Extract the [x, y] coordinate from the center of the cell holding the provided text.  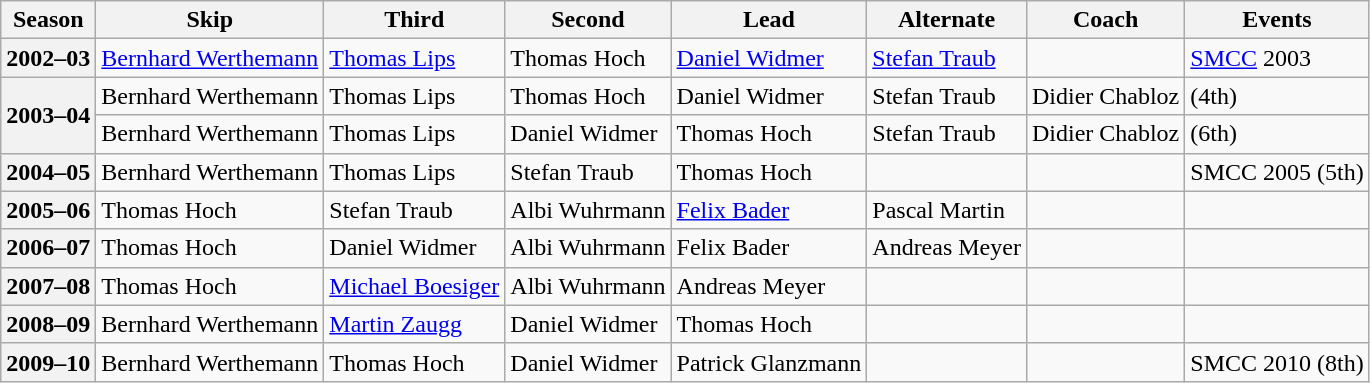
(4th) [1277, 96]
SMCC 2010 (8th) [1277, 362]
SMCC 2005 (5th) [1277, 172]
Martin Zaugg [414, 324]
Patrick Glanzmann [769, 362]
2006–07 [48, 248]
Season [48, 20]
Coach [1105, 20]
2003–04 [48, 115]
Second [588, 20]
Third [414, 20]
Skip [210, 20]
2005–06 [48, 210]
2009–10 [48, 362]
SMCC 2003 [1277, 58]
2007–08 [48, 286]
Pascal Martin [947, 210]
Lead [769, 20]
Alternate [947, 20]
2002–03 [48, 58]
(6th) [1277, 134]
Events [1277, 20]
2004–05 [48, 172]
Michael Boesiger [414, 286]
2008–09 [48, 324]
